Locate the cell with the specified text and output its (x, y) center coordinate. 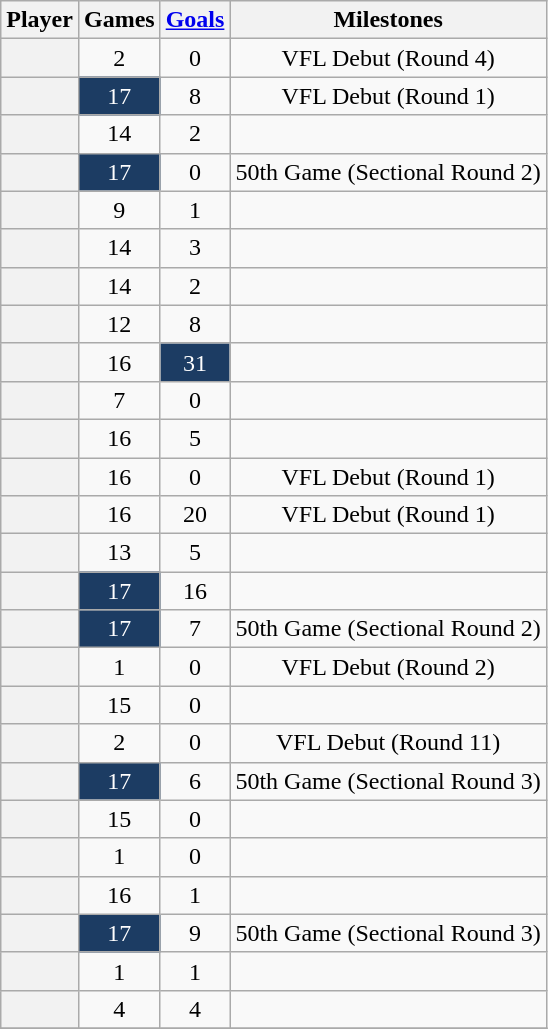
Player (40, 20)
Milestones (388, 20)
VFL Debut (Round 2) (388, 667)
20 (195, 515)
Goals (195, 20)
Games (119, 20)
13 (119, 553)
3 (195, 248)
12 (119, 324)
VFL Debut (Round 4) (388, 58)
31 (195, 362)
6 (195, 781)
VFL Debut (Round 11) (388, 743)
